Detect which cell encompasses the target text, then output its (x, y) center coordinate. 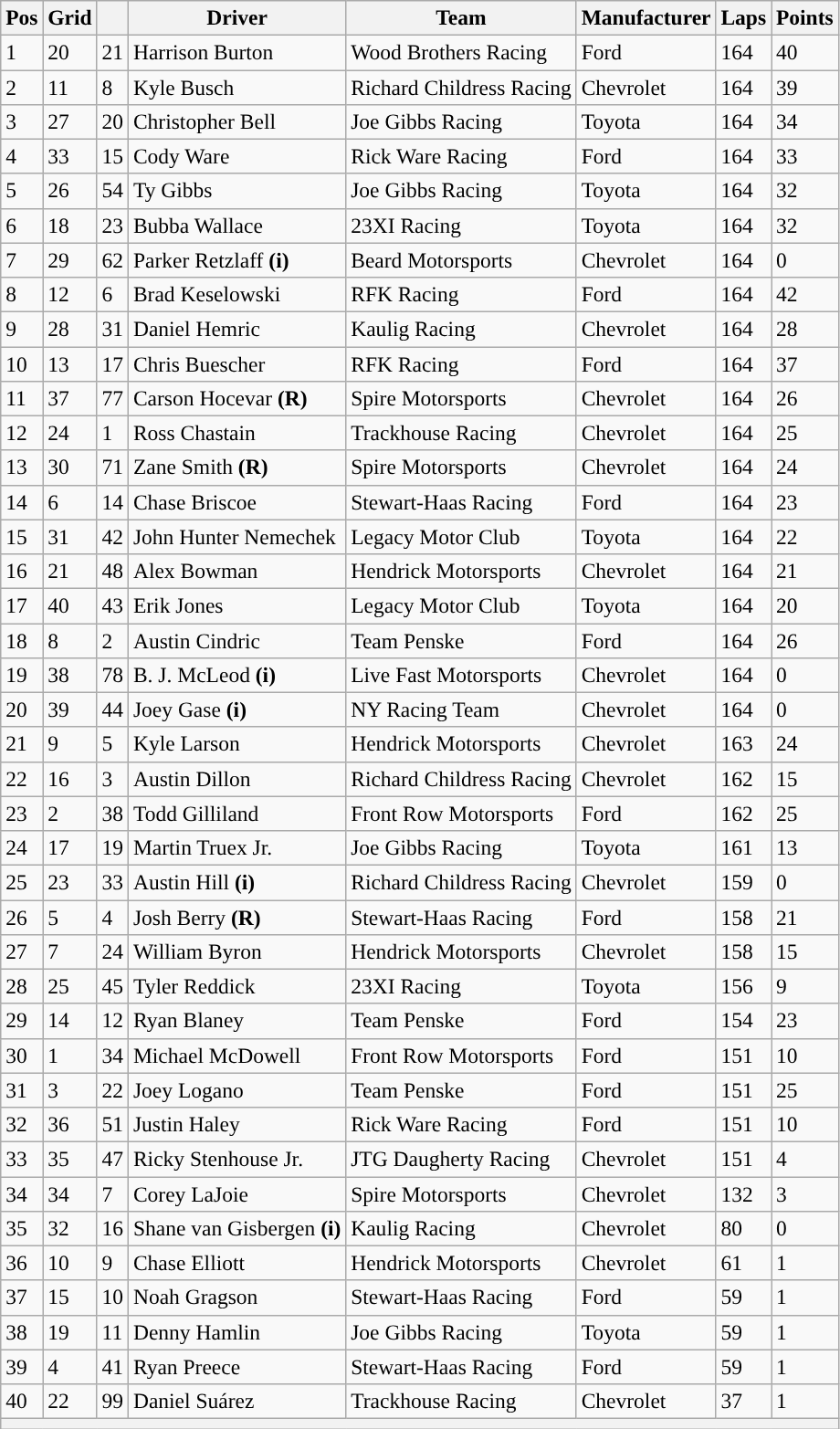
Zane Smith (R) (236, 468)
44 (112, 709)
Daniel Hemric (236, 329)
51 (112, 1124)
Laps (743, 17)
Beard Motorsports (461, 260)
159 (743, 882)
99 (112, 1401)
78 (112, 675)
Austin Dillon (236, 779)
Ryan Blaney (236, 1021)
Michael McDowell (236, 1056)
William Byron (236, 951)
JTG Daugherty Racing (461, 1159)
Live Fast Motorsports (461, 675)
41 (112, 1367)
Josh Berry (R) (236, 917)
Carson Hocevar (R) (236, 398)
154 (743, 1021)
Manufacturer (646, 17)
132 (743, 1193)
Daniel Suárez (236, 1401)
Austin Cindric (236, 640)
62 (112, 260)
Parker Retzlaff (i) (236, 260)
Alex Bowman (236, 571)
Wood Brothers Racing (461, 52)
47 (112, 1159)
Pos (22, 17)
NY Racing Team (461, 709)
Ty Gibbs (236, 191)
Joey Gase (i) (236, 709)
Corey LaJoie (236, 1193)
Tyler Reddick (236, 986)
Christopher Bell (236, 121)
Brad Keselowski (236, 294)
Harrison Burton (236, 52)
Kyle Larson (236, 744)
48 (112, 571)
71 (112, 468)
156 (743, 986)
John Hunter Nemechek (236, 537)
Driver (236, 17)
Kyle Busch (236, 87)
Ricky Stenhouse Jr. (236, 1159)
Chase Briscoe (236, 502)
Cody Ware (236, 156)
Grid (69, 17)
Points (805, 17)
Ryan Preece (236, 1367)
Todd Gilliland (236, 814)
Shane van Gisbergen (i) (236, 1228)
Martin Truex Jr. (236, 847)
Team (461, 17)
77 (112, 398)
Austin Hill (i) (236, 882)
B. J. McLeod (i) (236, 675)
Bubba Wallace (236, 226)
Joey Logano (236, 1090)
Denny Hamlin (236, 1332)
45 (112, 986)
Noah Gragson (236, 1298)
Erik Jones (236, 605)
54 (112, 191)
163 (743, 744)
Ross Chastain (236, 433)
80 (743, 1228)
Chase Elliott (236, 1263)
161 (743, 847)
Chris Buescher (236, 363)
Justin Haley (236, 1124)
43 (112, 605)
61 (743, 1263)
